Detect which cell encompasses the target text, then output its [x, y] center coordinate. 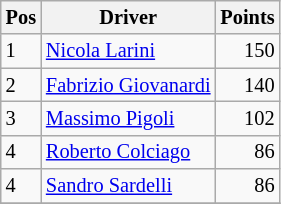
102 [247, 118]
3 [21, 118]
140 [247, 85]
Driver [128, 17]
Pos [21, 17]
Roberto Colciago [128, 152]
1 [21, 51]
Sandro Sardelli [128, 186]
Nicola Larini [128, 51]
Massimo Pigoli [128, 118]
Fabrizio Giovanardi [128, 85]
Points [247, 17]
2 [21, 85]
150 [247, 51]
